Return [x, y] of the center of cell containing provided text 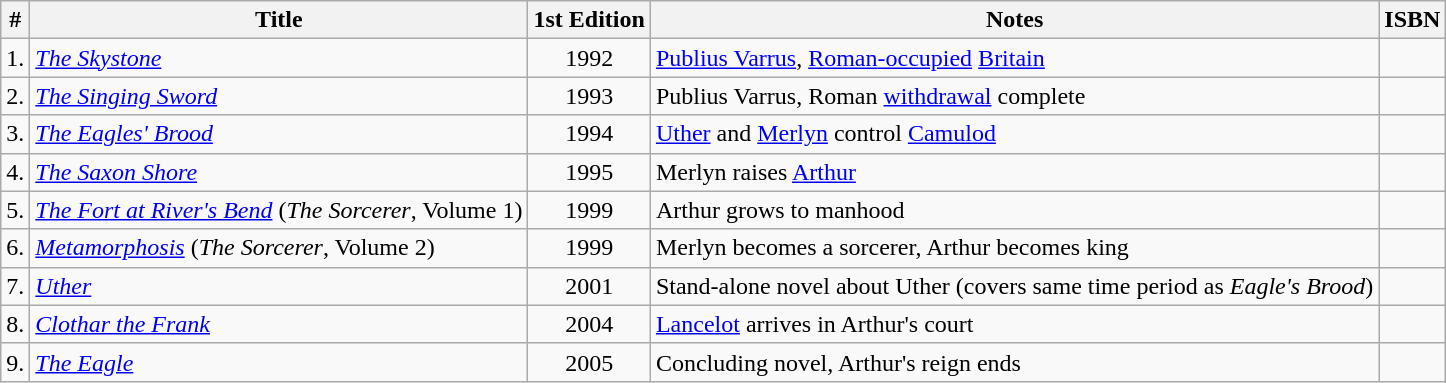
Uther [279, 286]
The Singing Sword [279, 96]
The Skystone [279, 58]
Title [279, 20]
Merlyn becomes a sorcerer, Arthur becomes king [1014, 248]
2. [16, 96]
6. [16, 248]
8. [16, 324]
Metamorphosis (The Sorcerer, Volume 2) [279, 248]
The Fort at River's Bend (The Sorcerer, Volume 1) [279, 210]
Notes [1014, 20]
1994 [589, 134]
Clothar the Frank [279, 324]
Uther and Merlyn control Camulod [1014, 134]
Publius Varrus, Roman-occupied Britain [1014, 58]
9. [16, 362]
1. [16, 58]
The Saxon Shore [279, 172]
Lancelot arrives in Arthur's court [1014, 324]
Merlyn raises Arthur [1014, 172]
The Eagle [279, 362]
Arthur grows to manhood [1014, 210]
1992 [589, 58]
The Eagles' Brood [279, 134]
2004 [589, 324]
Publius Varrus, Roman withdrawal complete [1014, 96]
2005 [589, 362]
# [16, 20]
1st Edition [589, 20]
2001 [589, 286]
1995 [589, 172]
ISBN [1412, 20]
7. [16, 286]
4. [16, 172]
3. [16, 134]
Stand-alone novel about Uther (covers same time period as Eagle's Brood) [1014, 286]
Concluding novel, Arthur's reign ends [1014, 362]
1993 [589, 96]
5. [16, 210]
